Output the [X, Y] coordinate of the center of the cell containing the given text.  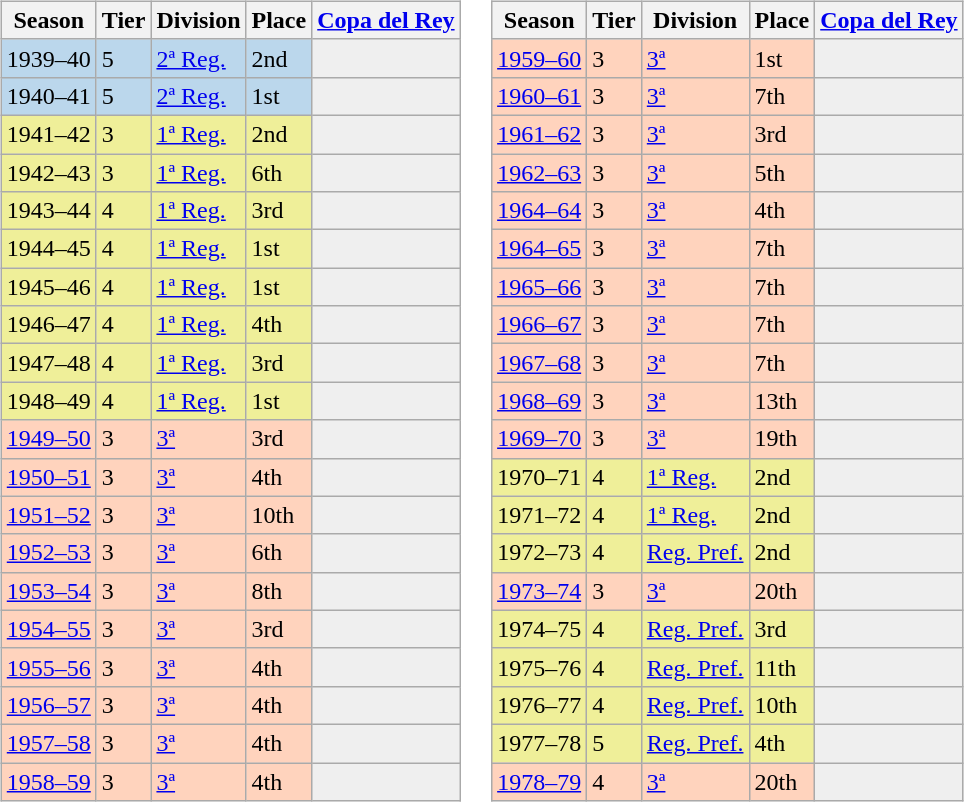
1966–67 [540, 325]
1961–62 [540, 134]
1976–77 [540, 705]
1939–40 [48, 58]
1971–72 [540, 515]
1978–79 [540, 781]
8th [279, 591]
1957–58 [48, 743]
1952–53 [48, 553]
1954–55 [48, 629]
13th [782, 401]
1970–71 [540, 477]
1953–54 [48, 591]
1972–73 [540, 553]
11th [782, 667]
19th [782, 439]
5th [782, 173]
1977–78 [540, 743]
1951–52 [48, 515]
1955–56 [48, 667]
1968–69 [540, 401]
1946–47 [48, 325]
1960–61 [540, 96]
1973–74 [540, 591]
1949–50 [48, 439]
1964–65 [540, 249]
1969–70 [540, 439]
1967–68 [540, 363]
1958–59 [48, 781]
1965–66 [540, 287]
1941–42 [48, 134]
1947–48 [48, 363]
1948–49 [48, 401]
1964–64 [540, 211]
1940–41 [48, 96]
1962–63 [540, 173]
1974–75 [540, 629]
1945–46 [48, 287]
1950–51 [48, 477]
1942–43 [48, 173]
1975–76 [540, 667]
1956–57 [48, 705]
1943–44 [48, 211]
1959–60 [540, 58]
1944–45 [48, 249]
